Locate the cell with the specified text and output its (x, y) center coordinate. 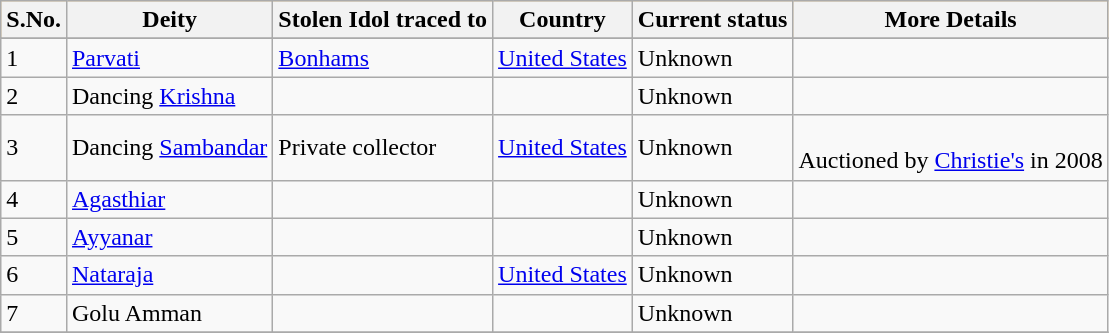
Agasthiar (169, 199)
Nataraja (169, 275)
More Details (950, 20)
5 (34, 237)
Ayyanar (169, 237)
Deity (169, 20)
Dancing Sambandar (169, 148)
1 (34, 58)
2 (34, 96)
Auctioned by Christie's in 2008 (950, 148)
Stolen Idol traced to (383, 20)
Parvati (169, 58)
4 (34, 199)
Bonhams (383, 58)
Current status (712, 20)
Private collector (383, 148)
Country (563, 20)
Dancing Krishna (169, 96)
S.No. (34, 20)
6 (34, 275)
7 (34, 313)
Golu Amman (169, 313)
3 (34, 148)
